Return [X, Y] of the center of cell containing provided text 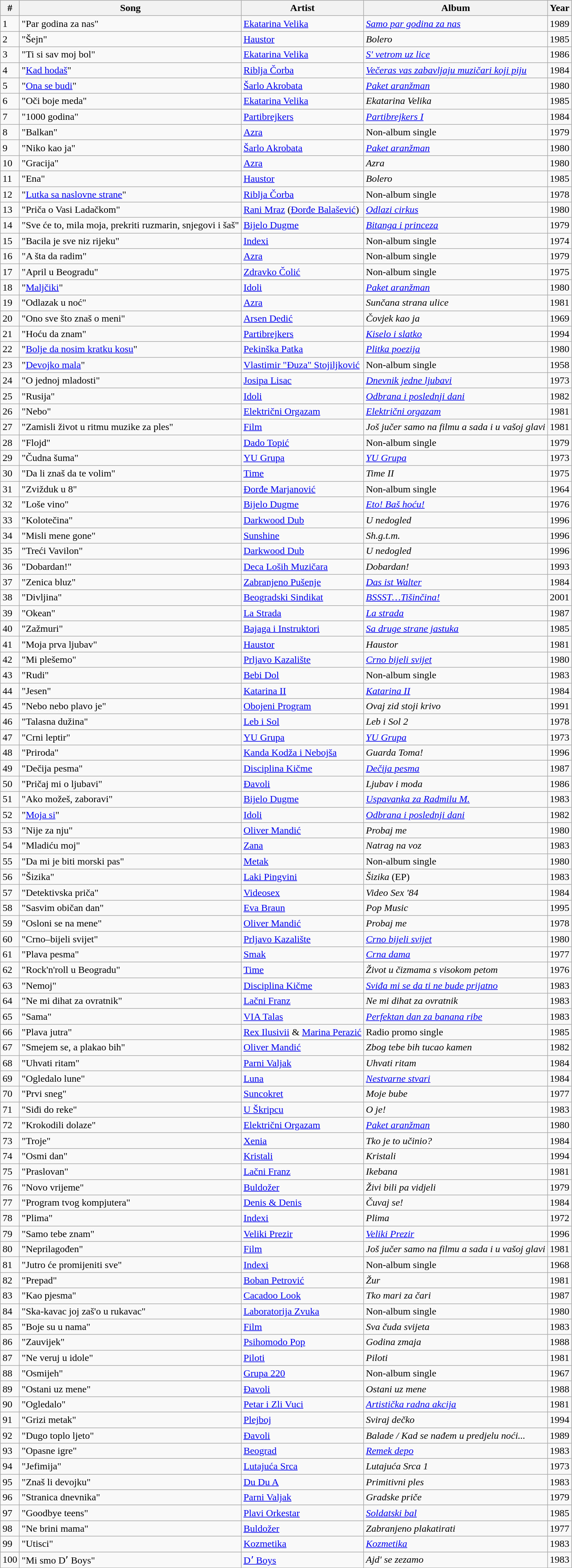
"Nije za nju" [130, 830]
"Ti si sav moj bol" [130, 55]
Rex Ilusivii & Marina Perazić [303, 1032]
"Zenica bluz" [130, 582]
Ne mi dihat za ovratnik [456, 1001]
94 [10, 1467]
75 [10, 1171]
"Zažmuri" [130, 629]
Rani Mraz (Đorđe Balašević) [303, 210]
Xenia [303, 1140]
Moje bube [456, 1094]
Ostani uz mene [456, 1389]
Plavi Orkestar [303, 1513]
Bebi Dol [303, 675]
97 [10, 1513]
Perfektan dan za banana ribe [456, 1017]
Pop Music [456, 908]
"Kao pjesma" [130, 1296]
15 [10, 241]
Zabranjeno plakatirati [456, 1528]
Bajaga i Instruktori [303, 629]
26 [10, 411]
5 [10, 86]
73 [10, 1140]
"Dečija pesma" [130, 768]
1991 [559, 706]
Lutajuća Srca [303, 1467]
"Dugo toplo ljeto" [130, 1435]
Zbog tebe bih tucao kamen [456, 1048]
Grupa 220 [303, 1373]
72 [10, 1125]
Leb i Sol [303, 722]
66 [10, 1032]
Psihomodo Pop [303, 1342]
"Nemoj" [130, 986]
"Treći Vavilon" [130, 551]
Žur [456, 1280]
21 [10, 334]
"Čudna šuma" [130, 458]
Boban Petrović [303, 1280]
19 [10, 303]
76 [10, 1187]
61 [10, 955]
89 [10, 1389]
"Ona se budi" [130, 86]
9 [10, 148]
Time II [456, 474]
41 [10, 644]
1958 [559, 365]
91 [10, 1420]
"Lutka sa naslovne strane" [130, 194]
Du Du A [303, 1482]
24 [10, 380]
Uhvati ritam [456, 1063]
Lutajuća Srca 1 [456, 1467]
"Bacila je sve niz rijeku" [130, 241]
"Kad hodaš" [130, 70]
Obojeni Program [303, 706]
"Goodbye teens" [130, 1513]
Dečija pesma [456, 768]
"Loše vino" [130, 505]
7 [10, 117]
Laki Pingvini [303, 877]
Sh.g.t.m. [456, 536]
Eva Braun [303, 908]
100 [10, 1560]
10 [10, 163]
Živi bili pa vidjeli [456, 1187]
Luna [303, 1078]
Smak [303, 955]
Godina zmaja [456, 1342]
Nestvarne stvari [456, 1078]
Natrag na voz [456, 846]
40 [10, 629]
"Jefimija" [130, 1467]
Dado Topić [303, 442]
"Divljina" [130, 598]
83 [10, 1296]
Artistička radna akcija [456, 1404]
"Mi smo Dʼ Boys" [130, 1560]
88 [10, 1373]
"Pričaj mi o ljubavi" [130, 784]
Laboratorija Zvuka [303, 1311]
"Sve će to, mila moja, prekriti ruzmarin, snjegovi i šaš" [130, 225]
Dʼ Boys [303, 1560]
46 [10, 722]
25 [10, 396]
"1000 godina" [130, 117]
Ljubav i moda [456, 784]
50 [10, 784]
2001 [559, 598]
Sunshine [303, 536]
Ikebana [456, 1171]
"Novo vrijeme" [130, 1187]
4 [10, 70]
S' vetrom uz lice [456, 55]
Leb i Sol 2 [456, 722]
31 [10, 489]
44 [10, 691]
71 [10, 1109]
"Gracija" [130, 163]
69 [10, 1078]
Song [130, 8]
Dnevnik jedne ljubavi [456, 380]
Josipa Lisac [303, 380]
Sviraj dečko [456, 1420]
Remek depo [456, 1451]
Balade / Kad se nađem u predjelu noći... [456, 1435]
80 [10, 1249]
30 [10, 474]
"Plava jutra" [130, 1032]
"Balkan" [130, 132]
"Uhvati ritam" [130, 1063]
Beogradski Sindikat [303, 598]
Beograd [303, 1451]
Plitka poezija [456, 349]
2 [10, 39]
"Stranica dnevnika" [130, 1497]
90 [10, 1404]
1967 [559, 1373]
"Sama" [130, 1017]
6 [10, 101]
Video Sex '84 [456, 892]
"Priroda" [130, 753]
"Detektivska priča" [130, 892]
"Ska-kavac joj zaš'o u rukavac" [130, 1311]
Sa druge strane jastuka [456, 629]
"Priča o Vasi Ladačkom" [130, 210]
Plima [456, 1218]
Videosex [303, 892]
Partibrejkers I [456, 117]
1969 [559, 318]
"Samo tebe znam" [130, 1234]
27 [10, 427]
Denis & Denis [303, 1203]
Vlastimir "Ðuza" Stojiljković [303, 365]
Pekinška Patka [303, 349]
"Rusija" [130, 396]
86 [10, 1342]
"Ne brini mama" [130, 1528]
99 [10, 1544]
"Utisci" [130, 1544]
Samo par godina za nas [456, 24]
59 [10, 923]
Đorđe Marjanović [303, 489]
"Nebo nebo plavo je" [130, 706]
60 [10, 939]
"Ostani uz mene" [130, 1389]
23 [10, 365]
56 [10, 877]
"Talasna dužina" [130, 722]
Gradske priče [456, 1497]
"Maljčiki" [130, 287]
Crna dama [456, 955]
"Osmijeh" [130, 1373]
"Oči boje meda" [130, 101]
"Niko kao ja" [130, 148]
"O jednoj mladosti" [130, 380]
"Šejn" [130, 39]
51 [10, 799]
"April u Beogradu" [130, 272]
68 [10, 1063]
"Opasne igre" [130, 1451]
"Smejem se, a plakao bih" [130, 1048]
70 [10, 1094]
"Odlazak u noć" [130, 303]
"Troje" [130, 1140]
"Da mi je biti morski pas" [130, 861]
87 [10, 1358]
"Ogledalo" [130, 1404]
"Rudi" [130, 675]
13 [10, 210]
BSSST…Tišinčina! [456, 598]
"Misli mene gone" [130, 536]
"Devojko mala" [130, 365]
"Znaš li devojku" [130, 1482]
14 [10, 225]
"Ena" [130, 179]
52 [10, 815]
95 [10, 1482]
Suncokret [303, 1094]
VIA Talas [303, 1017]
Uspavanka za Radmilu M. [456, 799]
1968 [559, 1265]
"Zauvijek" [130, 1342]
Deca Loših Muzičara [303, 567]
"Praslovan" [130, 1171]
"Moja prva ljubav" [130, 644]
"Program tvog kompjutera" [130, 1203]
"Crno–bijeli svijet" [130, 939]
Bitanga i princeza [456, 225]
Tko je to učinio? [456, 1140]
"Jesen" [130, 691]
34 [10, 536]
"Nebo" [130, 411]
Zana [303, 846]
64 [10, 1001]
Guarda Toma! [456, 753]
"Moja si" [130, 815]
Plejboj [303, 1420]
96 [10, 1497]
"Prepad" [130, 1280]
54 [10, 846]
Cacadoo Look [303, 1296]
Kiselo i slatko [456, 334]
O je! [456, 1109]
47 [10, 737]
77 [10, 1203]
16 [10, 256]
Year [559, 8]
"Ne veruj u idole" [130, 1358]
Zabranjeno Pušenje [303, 582]
Petar i Zli Vuci [303, 1404]
39 [10, 613]
Ovaj zid stoji krivo [456, 706]
Primitivni ples [456, 1482]
48 [10, 753]
Tko mari za čari [456, 1296]
1974 [559, 241]
"Krokodili dolaze" [130, 1125]
1964 [559, 489]
33 [10, 520]
# [10, 8]
1972 [559, 1218]
98 [10, 1528]
82 [10, 1280]
"Ono sve što znaš o meni" [130, 318]
45 [10, 706]
Soldatski bal [456, 1513]
Čovjek kao ja [456, 318]
Život u čizmama s visokom petom [456, 970]
8 [10, 132]
85 [10, 1327]
"Par godina za nas" [130, 24]
"A šta da radim" [130, 256]
"Prvi sneg" [130, 1094]
La Strada [303, 613]
Radio promo single [456, 1032]
"Osloni se na mene" [130, 923]
"Neprilagođen" [130, 1249]
43 [10, 675]
Arsen Dedić [303, 318]
58 [10, 908]
"Sasvim običan dan" [130, 908]
"Dobardan!" [130, 567]
"Ne mi dihat za ovratnik" [130, 1001]
53 [10, 830]
Sva čuda svijeta [456, 1327]
"Mi plešemo" [130, 659]
"Mladiću moj" [130, 846]
18 [10, 287]
"Boje su u nama" [130, 1327]
57 [10, 892]
Odlazi cirkus [456, 210]
Zdravko Čolić [303, 272]
1 [10, 24]
"Siđi do reke" [130, 1109]
Dobardan! [456, 567]
Das ist Walter [456, 582]
"Grizi metak" [130, 1420]
"Bolje da nosim kratku kosu" [130, 349]
12 [10, 194]
"Kolotečina" [130, 520]
17 [10, 272]
Električni orgazam [456, 411]
62 [10, 970]
63 [10, 986]
"Zvižduk u 8" [130, 489]
49 [10, 768]
20 [10, 318]
Večeras vas zabavljaju muzičari koji piju [456, 70]
93 [10, 1451]
92 [10, 1435]
65 [10, 1017]
"Okean" [130, 613]
74 [10, 1156]
22 [10, 349]
"Osmi dan" [130, 1156]
84 [10, 1311]
28 [10, 442]
55 [10, 861]
"Jutro će promijeniti sve" [130, 1265]
Metak [303, 861]
11 [10, 179]
"Crni leptir" [130, 737]
"Zamisli život u ritmu muzike za ples" [130, 427]
"Ogledalo lune" [130, 1078]
32 [10, 505]
"Da li znaš da te volim" [130, 474]
"Šizika" [130, 877]
Čuvaj se! [456, 1203]
Sunčana strana ulice [456, 303]
Šizika (EP) [456, 877]
38 [10, 598]
1993 [559, 567]
Eto! Baš hoću! [456, 505]
Artist [303, 8]
Kanda Kodža i Nebojša [303, 753]
"Flojd" [130, 442]
La strada [456, 613]
37 [10, 582]
"Plima" [130, 1218]
81 [10, 1265]
U Škripcu [303, 1109]
78 [10, 1218]
"Rock'n'roll u Beogradu" [130, 970]
3 [10, 55]
67 [10, 1048]
29 [10, 458]
79 [10, 1234]
42 [10, 659]
"Ako možeš, zaboravi" [130, 799]
Album [456, 8]
Sviđa mi se da ti ne bude prijatno [456, 986]
"Hoću da znam" [130, 334]
1995 [559, 908]
35 [10, 551]
"Plava pesma" [130, 955]
36 [10, 567]
Ajd' se zezamo [456, 1560]
